Extract the (x, y) coordinate from the center of the cell holding the provided text.  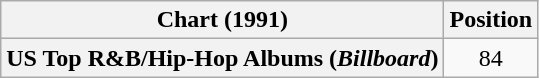
Chart (1991) (222, 20)
Position (491, 20)
84 (491, 58)
US Top R&B/Hip-Hop Albums (Billboard) (222, 58)
